Provide the [X, Y] coordinate of the cell's center where the given text is located.  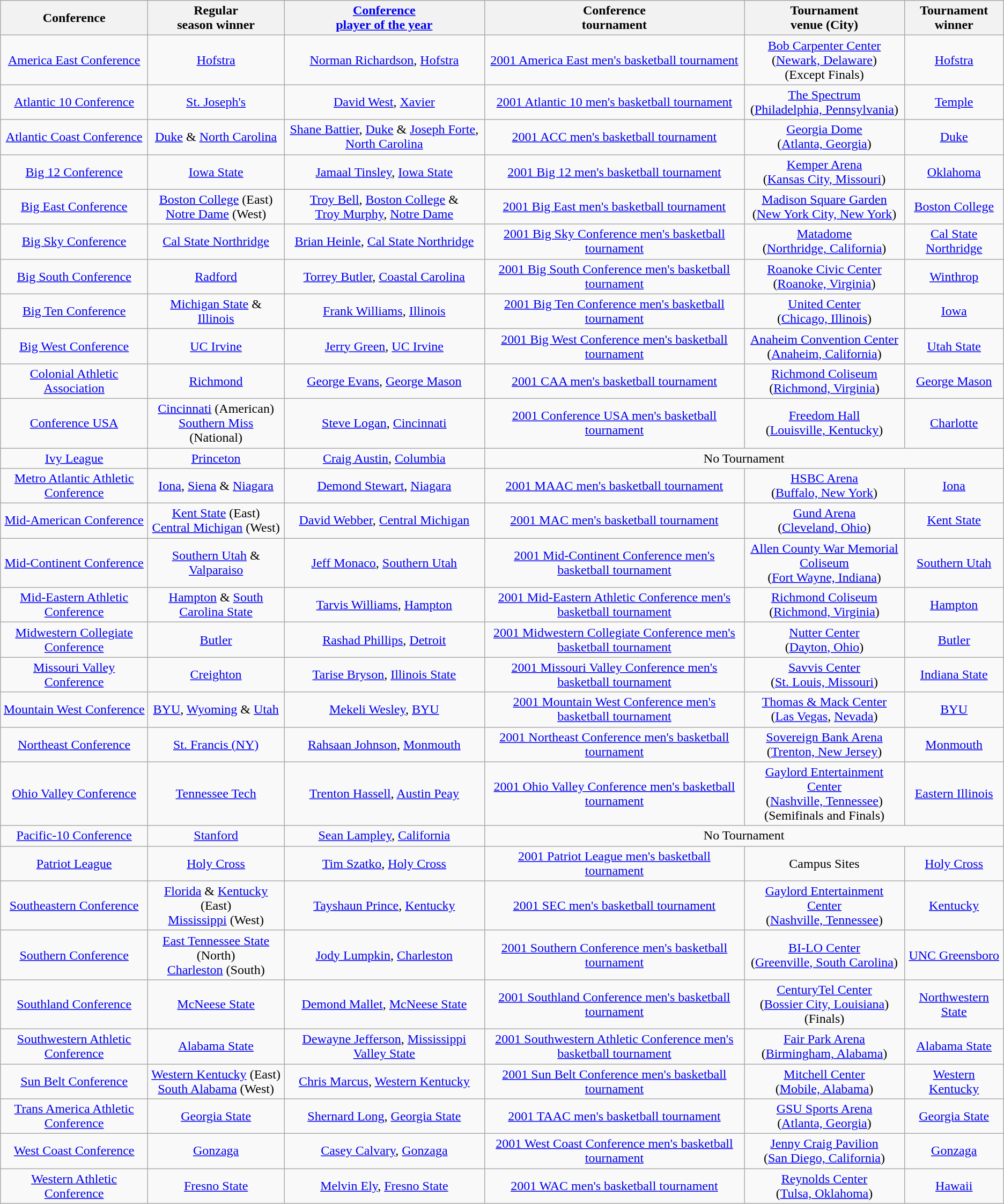
America East Conference [74, 60]
2001 Northeast Conference men's basketball tournament [615, 744]
Trenton Hassell, Austin Peay [384, 793]
Tayshaun Prince, Kentucky [384, 905]
Allen County War Memorial Coliseum(Fort Wayne, Indiana) [824, 563]
2001 West Coast Conference men's basketball tournament [615, 1151]
Atlantic 10 Conference [74, 102]
Conference [74, 18]
Metro Atlantic Athletic Conference [74, 486]
Conference player of the year [384, 18]
McNeese State [216, 1004]
Casey Calvary, Gonzaga [384, 1151]
Duke [954, 137]
Southern Utah [954, 563]
Tennessee Tech [216, 793]
Ohio Valley Conference [74, 793]
BYU, Wyoming & Utah [216, 710]
Iona [954, 486]
2001 Midwestern Collegiate Conference men's basketball tournament [615, 640]
Southern Conference [74, 955]
Southland Conference [74, 1004]
Thomas & Mack Center(Las Vegas, Nevada) [824, 710]
Gund Arena(Cleveland, Ohio) [824, 521]
Georgia Dome(Atlanta, Georgia) [824, 137]
Winthrop [954, 277]
Eastern Illinois [954, 793]
United Center(Chicago, Illinois) [824, 311]
2001 MAC men's basketball tournament [615, 521]
Gaylord Entertainment Center(Nashville, Tennessee) [824, 905]
Fresno State [216, 1186]
2001 Patriot League men's basketball tournament [615, 863]
Anaheim Convention Center(Anaheim, California) [824, 346]
Big East Conference [74, 207]
Big 12 Conference [74, 172]
Radford [216, 277]
Roanoke Civic Center(Roanoke, Virginia) [824, 277]
George Mason [954, 381]
Jody Lumpkin, Charleston [384, 955]
Gaylord Entertainment Center(Nashville, Tennessee)(Semifinals and Finals) [824, 793]
Utah State [954, 346]
Sun Belt Conference [74, 1081]
Kemper Arena(Kansas City, Missouri) [824, 172]
Iowa [954, 311]
Princeton [216, 458]
Conference tournament [615, 18]
Kentucky [954, 905]
Iona, Siena & Niagara [216, 486]
Sovereign Bank Arena(Trenton, New Jersey) [824, 744]
West Coast Conference [74, 1151]
Western Kentucky [954, 1081]
Tim Szatko, Holy Cross [384, 863]
Ivy League [74, 458]
Melvin Ely, Fresno State [384, 1186]
Regular season winner [216, 18]
Jamaal Tinsley, Iowa State [384, 172]
Kent State (East)Central Michigan (West) [216, 521]
Hawaii [954, 1186]
Mid-Continent Conference [74, 563]
Reynolds Center(Tulsa, Oklahoma) [824, 1186]
Torrey Butler, Coastal Carolina [384, 277]
Michigan State & Illinois [216, 311]
Pacific-10 Conference [74, 836]
BI-LO Center(Greenville, South Carolina) [824, 955]
Jerry Green, UC Irvine [384, 346]
Big South Conference [74, 277]
2001 TAAC men's basketball tournament [615, 1116]
Big Ten Conference [74, 311]
Chris Marcus, Western Kentucky [384, 1081]
Southeastern Conference [74, 905]
Conference USA [74, 423]
UC Irvine [216, 346]
2001 Southern Conference men's basketball tournament [615, 955]
George Evans, George Mason [384, 381]
Sean Lampley, California [384, 836]
Duke & North Carolina [216, 137]
Colonial Athletic Association [74, 381]
2001 MAAC men's basketball tournament [615, 486]
St. Francis (NY) [216, 744]
Hampton [954, 605]
Midwestern Collegiate Conference [74, 640]
David Webber, Central Michigan [384, 521]
Craig Austin, Columbia [384, 458]
Big Sky Conference [74, 241]
Big West Conference [74, 346]
Dewayne Jefferson, Mississippi Valley State [384, 1046]
Indiana State [954, 674]
Brian Heinle, Cal State Northridge [384, 241]
Frank Williams, Illinois [384, 311]
Steve Logan, Cincinnati [384, 423]
2001 Southland Conference men's basketball tournament [615, 1004]
Trans America Athletic Conference [74, 1116]
2001 Big Ten Conference men's basketball tournament [615, 311]
Madison Square Garden(New York City, New York) [824, 207]
Campus Sites [824, 863]
2001 Big Sky Conference men's basketball tournament [615, 241]
Boston College [954, 207]
Troy Bell, Boston College &Troy Murphy, Notre Dame [384, 207]
2001 Big South Conference men's basketball tournament [615, 277]
UNC Greensboro [954, 955]
Freedom Hall(Louisville, Kentucky) [824, 423]
2001 Sun Belt Conference men's basketball tournament [615, 1081]
Kent State [954, 521]
2001 Mountain West Conference men's basketball tournament [615, 710]
Western Athletic Conference [74, 1186]
East Tennessee State (North)Charleston (South) [216, 955]
2001 Conference USA men's basketball tournament [615, 423]
2001 CAA men's basketball tournament [615, 381]
Western Kentucky (East)South Alabama (West) [216, 1081]
2001 SEC men's basketball tournament [615, 905]
Rahsaan Johnson, Monmouth [384, 744]
Northeast Conference [74, 744]
The Spectrum (Philadelphia, Pennsylvania) [824, 102]
Patriot League [74, 863]
Norman Richardson, Hofstra [384, 60]
2001 Big West Conference men's basketball tournament [615, 346]
Demond Mallet, McNeese State [384, 1004]
2001 Mid-Eastern Athletic Conference men's basketball tournament [615, 605]
Oklahoma [954, 172]
Bob Carpenter Center(Newark, Delaware)(Except Finals) [824, 60]
Tarise Bryson, Illinois State [384, 674]
Mitchell Center(Mobile, Alabama) [824, 1081]
CenturyTel Center(Bossier City, Louisiana)(Finals) [824, 1004]
Iowa State [216, 172]
Northwestern State [954, 1004]
2001 Atlantic 10 men's basketball tournament [615, 102]
Jenny Craig Pavilion(San Diego, California) [824, 1151]
Mid-American Conference [74, 521]
HSBC Arena(Buffalo, New York) [824, 486]
Matadome(Northridge, California) [824, 241]
Monmouth [954, 744]
Florida & Kentucky (East) Mississippi (West) [216, 905]
2001 Big East men's basketball tournament [615, 207]
Fair Park Arena(Birmingham, Alabama) [824, 1046]
Tarvis Williams, Hampton [384, 605]
Boston College (East)Notre Dame (West) [216, 207]
Savvis Center(St. Louis, Missouri) [824, 674]
Atlantic Coast Conference [74, 137]
Nutter Center(Dayton, Ohio) [824, 640]
Temple [954, 102]
BYU [954, 710]
Richmond [216, 381]
2001 WAC men's basketball tournament [615, 1186]
Tournament venue (City) [824, 18]
2001 Southwestern Athletic Conference men's basketball tournament [615, 1046]
Mid-Eastern Athletic Conference [74, 605]
Rashad Phillips, Detroit [384, 640]
Hampton & South Carolina State [216, 605]
Creighton [216, 674]
Charlotte [954, 423]
2001 America East men's basketball tournament [615, 60]
Demond Stewart, Niagara [384, 486]
St. Joseph's [216, 102]
Mekeli Wesley, BYU [384, 710]
2001 ACC men's basketball tournament [615, 137]
David West, Xavier [384, 102]
Shane Battier, Duke & Joseph Forte, North Carolina [384, 137]
2001 Big 12 men's basketball tournament [615, 172]
Mountain West Conference [74, 710]
Southwestern Athletic Conference [74, 1046]
Cincinnati (American) Southern Miss (National) [216, 423]
2001 Missouri Valley Conference men's basketball tournament [615, 674]
Southern Utah & Valparaiso [216, 563]
2001 Mid-Continent Conference men's basketball tournament [615, 563]
Shernard Long, Georgia State [384, 1116]
Tournament winner [954, 18]
Stanford [216, 836]
2001 Ohio Valley Conference men's basketball tournament [615, 793]
Missouri Valley Conference [74, 674]
Jeff Monaco, Southern Utah [384, 563]
GSU Sports Arena(Atlanta, Georgia) [824, 1116]
